Pinpoint the cell where the given text exists, returning its [x, y] midpoint coordinate. 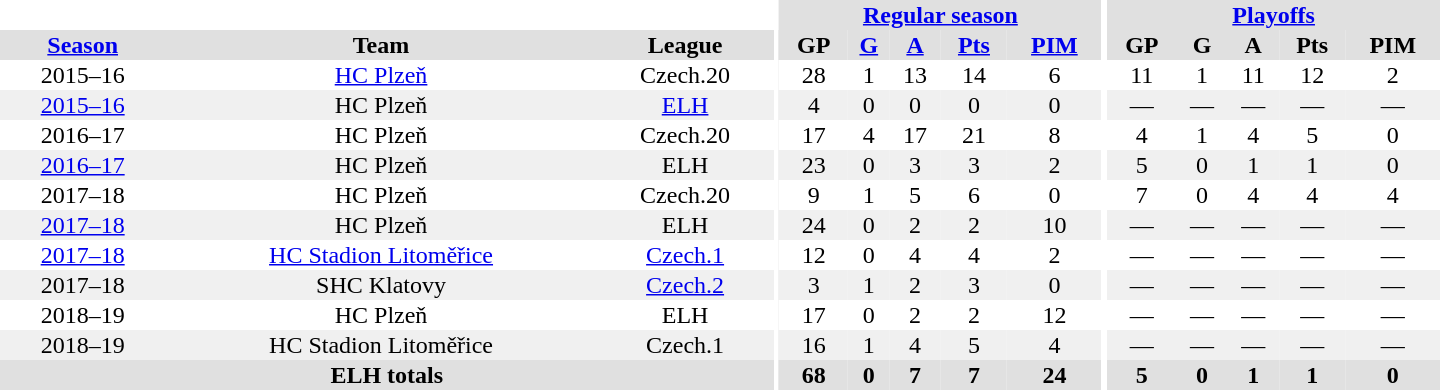
14 [974, 75]
16 [814, 345]
13 [914, 75]
Playoffs [1274, 15]
Czech.2 [686, 285]
8 [1054, 135]
Season [82, 45]
League [686, 45]
68 [814, 375]
ELH totals [386, 375]
10 [1054, 225]
23 [814, 165]
Regular season [940, 15]
28 [814, 75]
SHC Klatovy [380, 285]
9 [814, 195]
Team [380, 45]
21 [974, 135]
